Capture the cell that displays the provided text and extract its (X, Y) central coordinate. 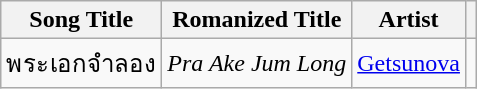
Romanized Title (257, 20)
Artist (409, 20)
Pra Ake Jum Long (257, 64)
Getsunova (409, 64)
Song Title (82, 20)
พระเอกจำลอง (82, 64)
